Return [X, Y] of the center of cell containing provided text 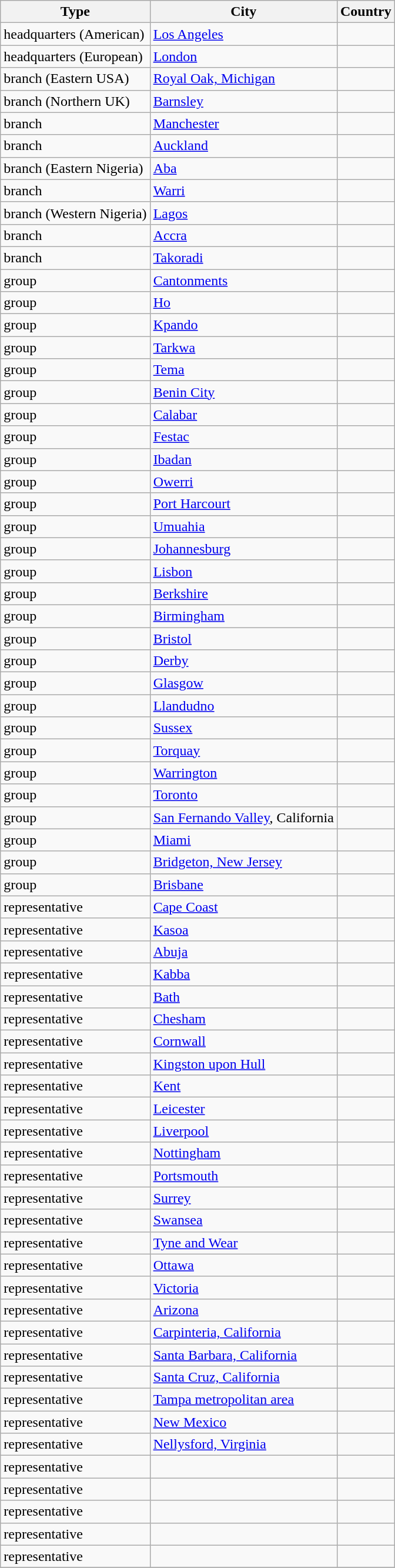
Calabar [243, 415]
Lisbon [243, 571]
headquarters (European) [75, 56]
Birmingham [243, 616]
Carpinteria, California [243, 1332]
Cantonments [243, 281]
Glasgow [243, 683]
Kasoa [243, 929]
London [243, 56]
Tema [243, 370]
Cornwall [243, 1042]
Surrey [243, 1198]
Johannesburg [243, 549]
Kabba [243, 974]
branch (Eastern Nigeria) [75, 168]
Tarkwa [243, 348]
Royal Oak, Michigan [243, 79]
branch (Eastern USA) [75, 79]
Santa Cruz, California [243, 1377]
Festac [243, 437]
Cape Coast [243, 907]
Bridgeton, New Jersey [243, 862]
Bath [243, 997]
Santa Barbara, California [243, 1355]
Manchester [243, 124]
Country [366, 12]
Port Harcourt [243, 504]
Leicester [243, 1109]
Berkshire [243, 593]
Ho [243, 303]
Accra [243, 235]
Warri [243, 191]
Portsmouth [243, 1176]
Derby [243, 661]
Los Angeles [243, 34]
City [243, 12]
Aba [243, 168]
Kpando [243, 325]
Miami [243, 840]
Arizona [243, 1310]
Victoria [243, 1287]
Tampa metropolitan area [243, 1400]
Abuja [243, 952]
Liverpool [243, 1131]
Tyne and Wear [243, 1243]
Type [75, 12]
headquarters (American) [75, 34]
Benin City [243, 392]
branch (Northern UK) [75, 101]
Brisbane [243, 885]
Auckland [243, 146]
Sussex [243, 728]
Takoradi [243, 258]
Nottingham [243, 1153]
Ottawa [243, 1265]
Chesham [243, 1019]
Llandudno [243, 706]
Barnsley [243, 101]
San Fernando Valley, California [243, 818]
Owerri [243, 482]
branch (Western Nigeria) [75, 213]
Umuahia [243, 526]
Kingston upon Hull [243, 1064]
Kent [243, 1086]
Warrington [243, 773]
Swansea [243, 1220]
Ibadan [243, 459]
Nellysford, Virginia [243, 1444]
Lagos [243, 213]
Bristol [243, 638]
New Mexico [243, 1422]
Toronto [243, 795]
Torquay [243, 750]
